From the cell containing the given text, extract its center point as (x, y) coordinate. 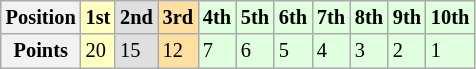
1 (450, 51)
8th (369, 17)
Position (41, 17)
20 (98, 51)
7 (217, 51)
1st (98, 17)
5th (255, 17)
15 (136, 51)
12 (178, 51)
4 (331, 51)
Points (41, 51)
6th (293, 17)
9th (407, 17)
10th (450, 17)
7th (331, 17)
6 (255, 51)
5 (293, 51)
3 (369, 51)
2 (407, 51)
3rd (178, 17)
2nd (136, 17)
4th (217, 17)
